Pinpoint the cell where the given text exists, returning its (X, Y) midpoint coordinate. 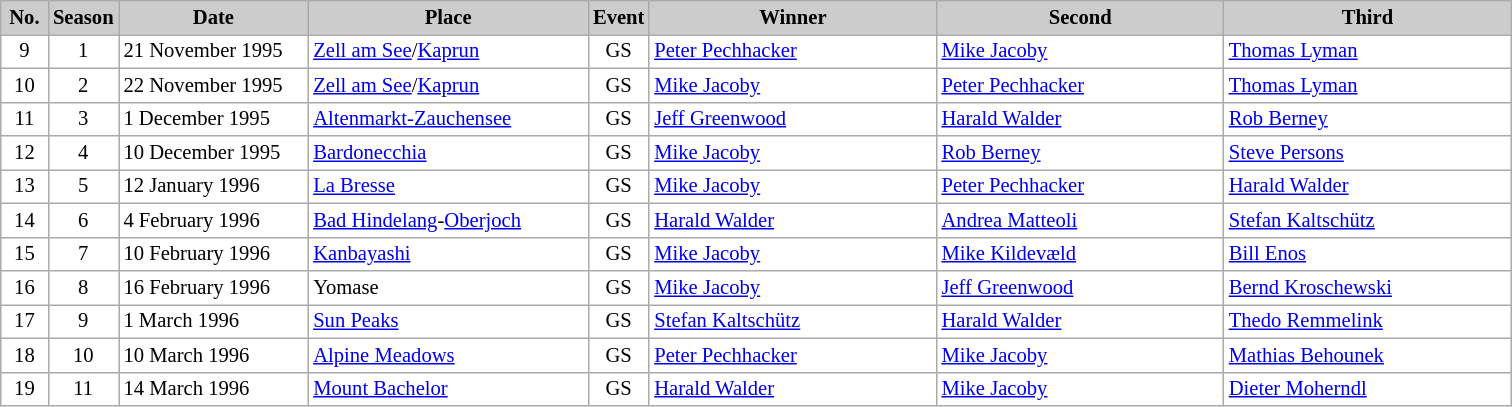
Sun Peaks (448, 321)
2 (83, 85)
8 (83, 287)
16 February 1996 (213, 287)
Third (1368, 17)
1 December 1995 (213, 119)
Second (1080, 17)
12 (24, 153)
Bardonecchia (448, 153)
6 (83, 220)
Thedo Remmelink (1368, 321)
21 November 1995 (213, 51)
1 (83, 51)
14 March 1996 (213, 389)
La Bresse (448, 186)
17 (24, 321)
5 (83, 186)
Yomase (448, 287)
1 March 1996 (213, 321)
Event (618, 17)
16 (24, 287)
18 (24, 355)
Bad Hindelang-Oberjoch (448, 220)
10 March 1996 (213, 355)
14 (24, 220)
Steve Persons (1368, 153)
Season (83, 17)
22 November 1995 (213, 85)
Dieter Moherndl (1368, 389)
Mount Bachelor (448, 389)
3 (83, 119)
Date (213, 17)
19 (24, 389)
12 January 1996 (213, 186)
7 (83, 254)
Bill Enos (1368, 254)
Winner (792, 17)
Altenmarkt-Zauchensee (448, 119)
No. (24, 17)
Alpine Meadows (448, 355)
4 (83, 153)
Andrea Matteoli (1080, 220)
Place (448, 17)
Bernd Kroschewski (1368, 287)
Mathias Behounek (1368, 355)
4 February 1996 (213, 220)
15 (24, 254)
10 February 1996 (213, 254)
10 December 1995 (213, 153)
Kanbayashi (448, 254)
13 (24, 186)
Mike Kildevæld (1080, 254)
